Detect which cell encompasses the target text, then output its (X, Y) center coordinate. 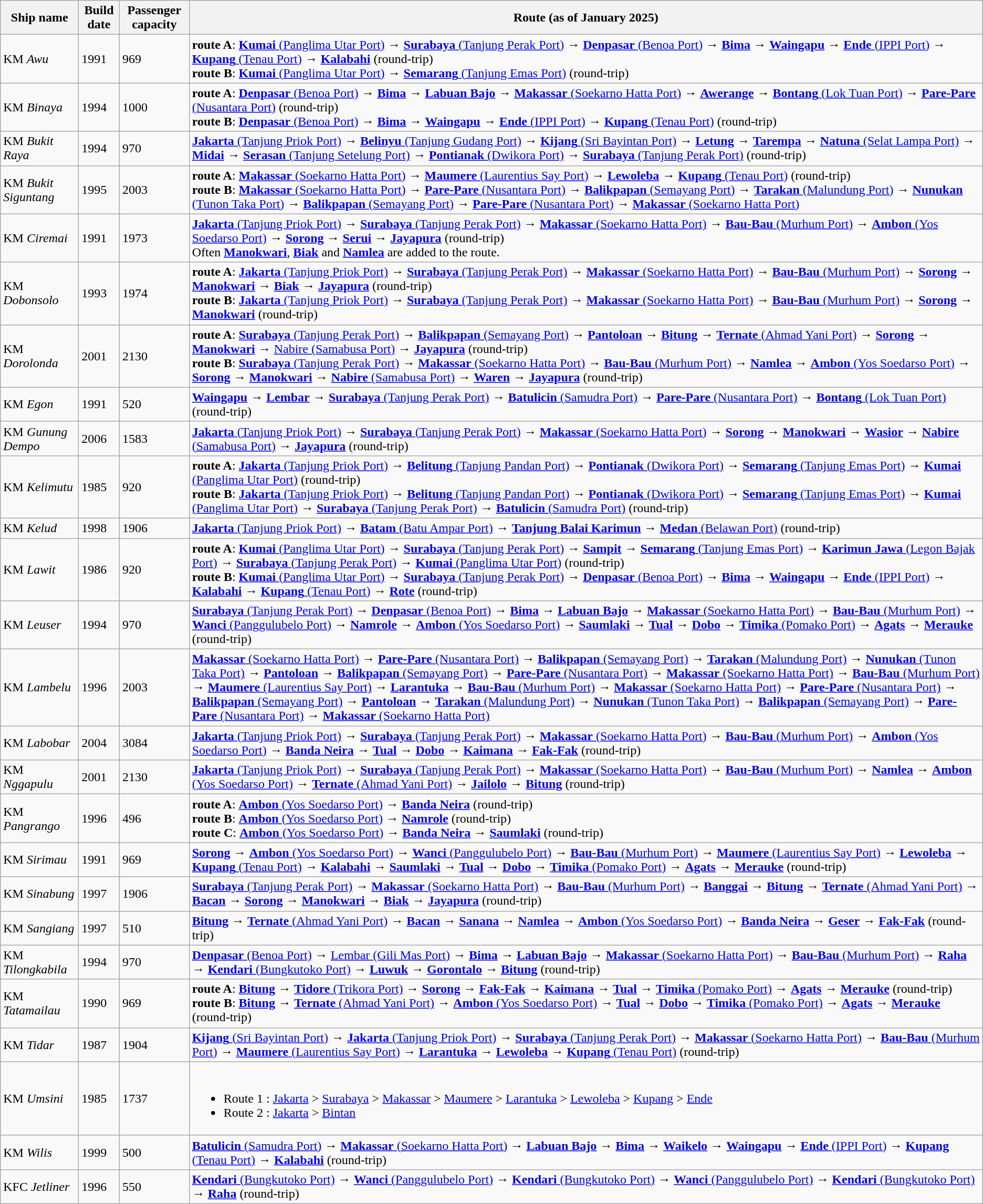
KM Pangrango (40, 818)
1995 (99, 190)
Route (as of January 2025) (586, 18)
KM Tilongkabila (40, 962)
1583 (154, 438)
KM Sinabung (40, 894)
2006 (99, 438)
520 (154, 404)
1974 (154, 293)
1999 (99, 1153)
1904 (154, 1044)
KM Egon (40, 404)
KFC Jetliner (40, 1186)
KM Nggapulu (40, 777)
510 (154, 928)
Build date (99, 18)
KM Awu (40, 59)
1973 (154, 238)
KM Sirimau (40, 859)
1998 (99, 528)
KM Lambelu (40, 688)
KM Wilis (40, 1153)
1987 (99, 1044)
KM Dobonsolo (40, 293)
1993 (99, 293)
KM Tatamailau (40, 1003)
KM Tidar (40, 1044)
Ship name (40, 18)
1986 (99, 569)
KM Bukit Raya (40, 148)
Waingapu → Lembar → Surabaya (Tanjung Perak Port) → Batulicin (Samudra Port) → Pare-Pare (Nusantara Port) → Bontang (Lok Tuan Port) (round-trip) (586, 404)
KM Bukit Siguntang (40, 190)
550 (154, 1186)
KM Kelud (40, 528)
KM Gunung Dempo (40, 438)
KM Umsini (40, 1098)
Passenger capacity (154, 18)
KM Lawit (40, 569)
KM Dorolonda (40, 356)
3084 (154, 743)
Route 1 : Jakarta > Surabaya > Makassar > Maumere > Larantuka > Lewoleba > Kupang > EndeRoute 2 : Jakarta > Bintan (586, 1098)
1990 (99, 1003)
KM Binaya (40, 107)
1000 (154, 107)
1737 (154, 1098)
KM Ciremai (40, 238)
Bitung → Ternate (Ahmad Yani Port) → Bacan → Sanana → Namlea → Ambon (Yos Soedarso Port) → Banda Neira → Geser → Fak-Fak (round-trip) (586, 928)
KM Kelimutu (40, 486)
500 (154, 1153)
KM Sangiang (40, 928)
496 (154, 818)
Jakarta (Tanjung Priok Port) → Batam (Batu Ampar Port) → Tanjung Balai Karimun → Medan (Belawan Port) (round-trip) (586, 528)
KM Leuser (40, 625)
2004 (99, 743)
KM Labobar (40, 743)
